Provide the [X, Y] coordinate of the cell's center where the given text is located.  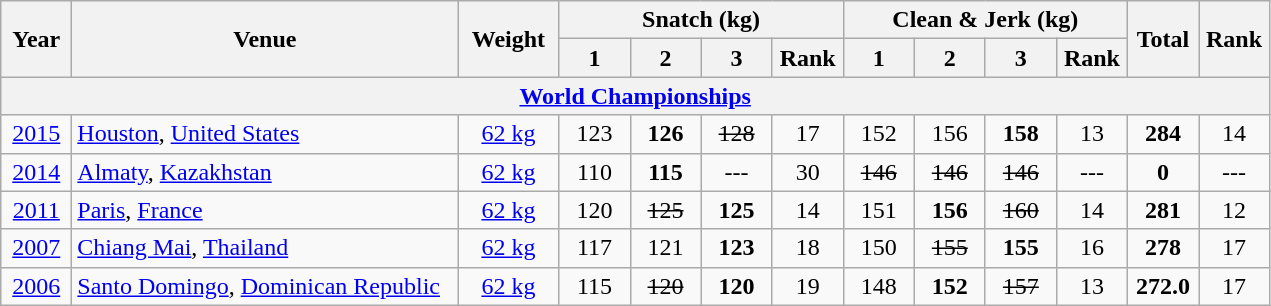
12 [1234, 210]
284 [1162, 134]
Chiang Mai, Thailand [265, 248]
Venue [265, 39]
128 [736, 134]
2007 [36, 248]
278 [1162, 248]
2006 [36, 286]
World Championships [636, 96]
Year [36, 39]
126 [666, 134]
150 [878, 248]
158 [1020, 134]
281 [1162, 210]
121 [666, 248]
Houston, United States [265, 134]
18 [808, 248]
Clean & Jerk (kg) [985, 20]
110 [594, 172]
30 [808, 172]
160 [1020, 210]
Almaty, Kazakhstan [265, 172]
117 [594, 248]
Total [1162, 39]
2014 [36, 172]
19 [808, 286]
157 [1020, 286]
148 [878, 286]
Snatch (kg) [701, 20]
0 [1162, 172]
272.0 [1162, 286]
2011 [36, 210]
Weight [508, 39]
Santo Domingo, Dominican Republic [265, 286]
16 [1092, 248]
151 [878, 210]
2015 [36, 134]
Paris, France [265, 210]
